Identify which cell holds the provided text, then report its (X, Y) central coordinate. 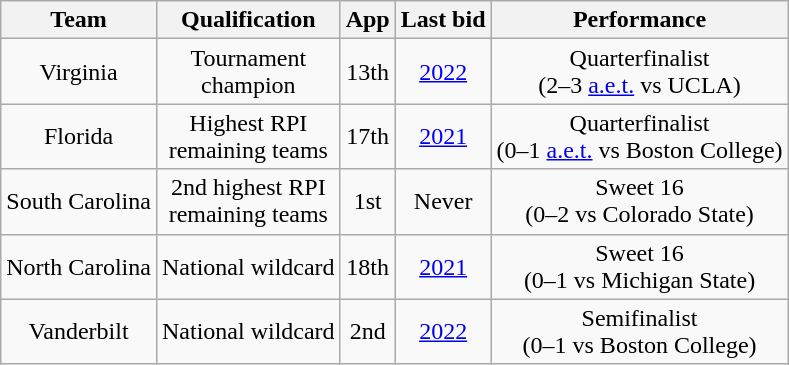
Sweet 16(0–2 vs Colorado State) (640, 202)
Quarterfinalist(0–1 a.e.t. vs Boston College) (640, 136)
Last bid (443, 20)
Sweet 16(0–1 vs Michigan State) (640, 266)
2nd (368, 332)
13th (368, 72)
Never (443, 202)
South Carolina (79, 202)
Highest RPIremaining teams (248, 136)
Vanderbilt (79, 332)
North Carolina (79, 266)
2nd highest RPIremaining teams (248, 202)
Quarterfinalist(2–3 a.e.t. vs UCLA) (640, 72)
Florida (79, 136)
App (368, 20)
Virginia (79, 72)
Semifinalist(0–1 vs Boston College) (640, 332)
17th (368, 136)
18th (368, 266)
Qualification (248, 20)
Team (79, 20)
1st (368, 202)
Tournamentchampion (248, 72)
Performance (640, 20)
